For the text-containing cell, return its midpoint in [X, Y] coordinate format. 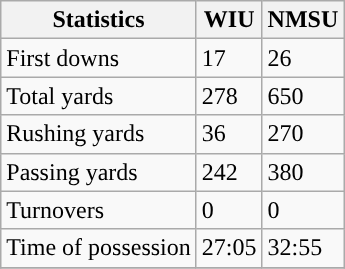
380 [303, 172]
NMSU [303, 20]
Time of possession [99, 248]
Turnovers [99, 210]
270 [303, 134]
36 [229, 134]
650 [303, 96]
27:05 [229, 248]
Statistics [99, 20]
WIU [229, 20]
Rushing yards [99, 134]
32:55 [303, 248]
278 [229, 96]
First downs [99, 58]
Total yards [99, 96]
26 [303, 58]
Passing yards [99, 172]
242 [229, 172]
17 [229, 58]
